Return (x, y) of the center of cell containing provided text 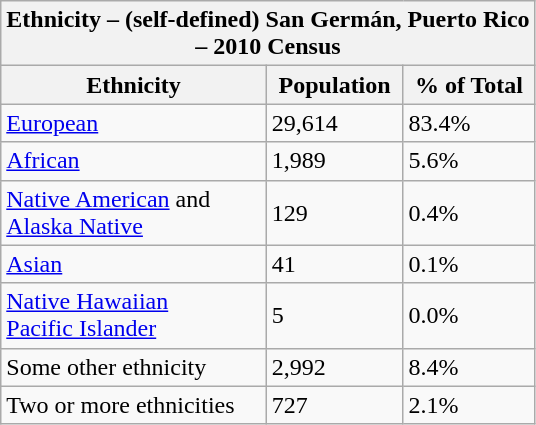
Some other ethnicity (134, 367)
Population (334, 85)
5.6% (469, 161)
29,614 (334, 123)
Native American and Alaska Native (134, 212)
129 (334, 212)
European (134, 123)
% of Total (469, 85)
727 (334, 405)
African (134, 161)
0.4% (469, 212)
Two or more ethnicities (134, 405)
Asian (134, 264)
2,992 (334, 367)
Native HawaiianPacific Islander (134, 316)
Ethnicity (134, 85)
1,989 (334, 161)
0.0% (469, 316)
83.4% (469, 123)
0.1% (469, 264)
41 (334, 264)
Ethnicity – (self-defined) San Germán, Puerto Rico – 2010 Census (268, 34)
8.4% (469, 367)
2.1% (469, 405)
5 (334, 316)
